For the text-containing cell, return its midpoint in [X, Y] coordinate format. 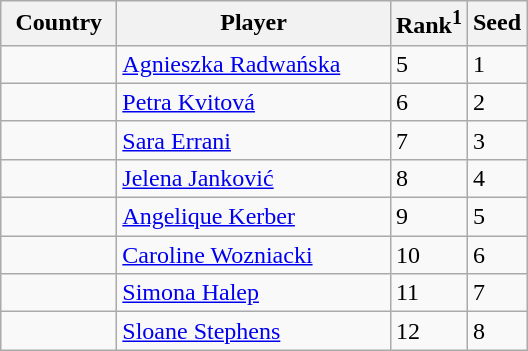
11 [428, 293]
9 [428, 217]
4 [496, 178]
Caroline Wozniacki [254, 255]
Sloane Stephens [254, 331]
10 [428, 255]
Player [254, 24]
Sara Errani [254, 140]
Rank1 [428, 24]
3 [496, 140]
1 [496, 64]
Agnieszka Radwańska [254, 64]
12 [428, 331]
Simona Halep [254, 293]
Country [59, 24]
Seed [496, 24]
Jelena Janković [254, 178]
Angelique Kerber [254, 217]
Petra Kvitová [254, 102]
2 [496, 102]
